Provide the [X, Y] coordinate of the cell's center where the given text is located.  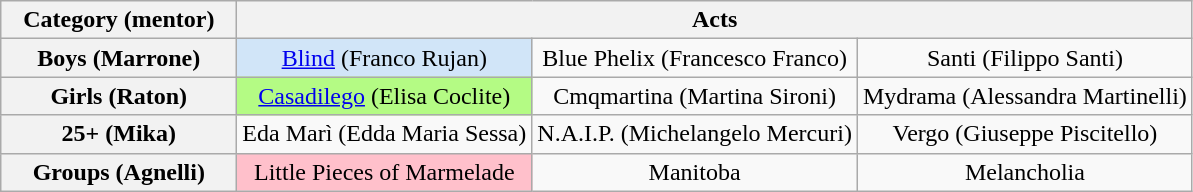
Casadilego (Elisa Coclite) [384, 96]
Mydrama (Alessandra Martinelli) [1024, 96]
Boys (Marrone) [119, 58]
Cmqmartina (Martina Sironi) [695, 96]
Santi (Filippo Santi) [1024, 58]
Eda Marì (Edda Maria Sessa) [384, 134]
Melancholia [1024, 172]
Blind (Franco Rujan) [384, 58]
N.A.I.P. (Michelangelo Mercuri) [695, 134]
Groups (Agnelli) [119, 172]
Acts [715, 20]
25+ (Mika) [119, 134]
Girls (Raton) [119, 96]
Vergo (Giuseppe Piscitello) [1024, 134]
Little Pieces of Marmelade [384, 172]
Manitoba [695, 172]
Blue Phelix (Francesco Franco) [695, 58]
Category (mentor) [119, 20]
